For the text-containing cell, return its midpoint in (X, Y) coordinate format. 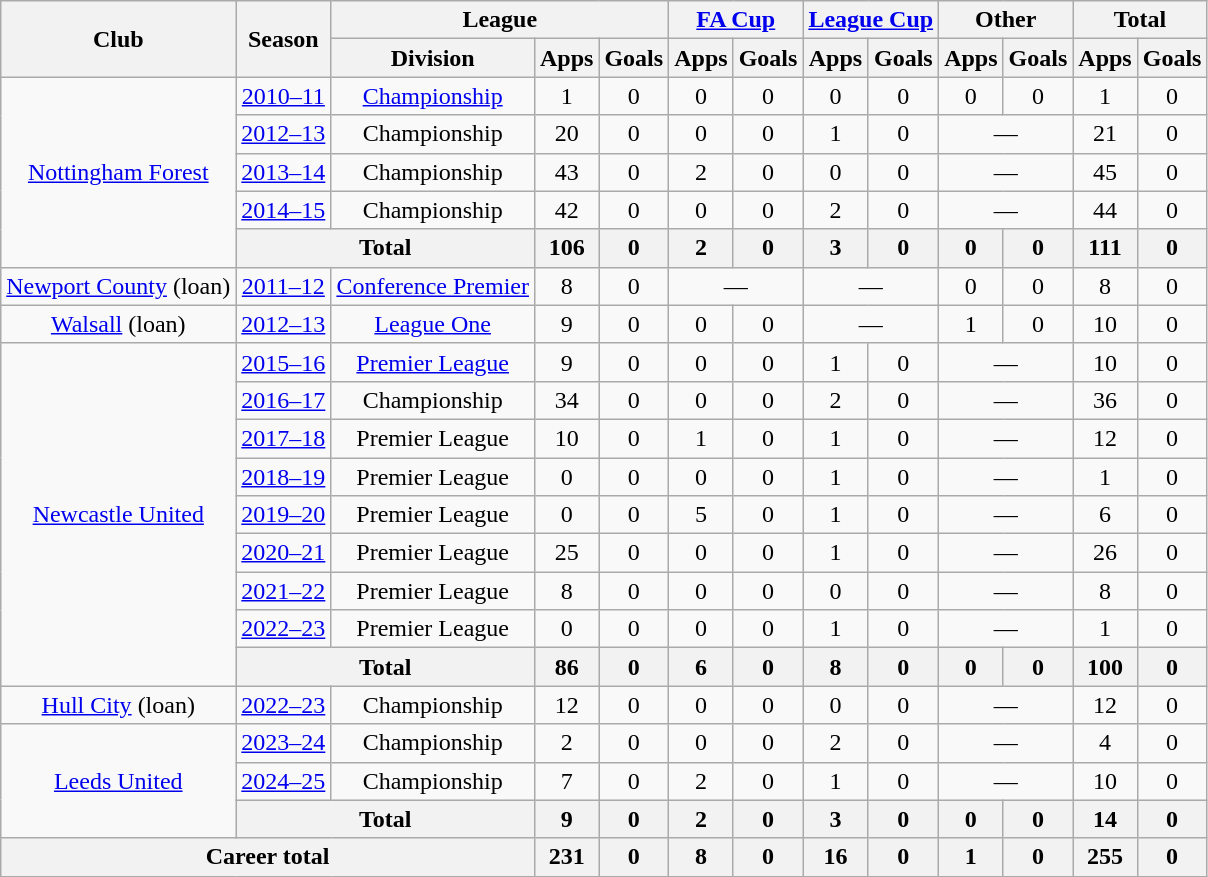
44 (1105, 210)
Career total (268, 857)
2020–21 (284, 553)
255 (1105, 857)
Season (284, 39)
Hull City (loan) (118, 705)
45 (1105, 172)
21 (1105, 134)
Walsall (loan) (118, 324)
Division (433, 58)
106 (566, 248)
4 (1105, 743)
2017–18 (284, 438)
2023–24 (284, 743)
16 (836, 857)
25 (566, 553)
100 (1105, 667)
2018–19 (284, 477)
7 (566, 781)
Nottingham Forest (118, 172)
2024–25 (284, 781)
League Cup (871, 20)
Club (118, 39)
League (500, 20)
2021–22 (284, 591)
14 (1105, 819)
2015–16 (284, 362)
43 (566, 172)
42 (566, 210)
231 (566, 857)
Newcastle United (118, 514)
2016–17 (284, 400)
20 (566, 134)
86 (566, 667)
Other (1006, 20)
26 (1105, 553)
2010–11 (284, 96)
FA Cup (736, 20)
36 (1105, 400)
2013–14 (284, 172)
Conference Premier (433, 286)
2011–12 (284, 286)
5 (701, 515)
Newport County (loan) (118, 286)
34 (566, 400)
2014–15 (284, 210)
League One (433, 324)
Leeds United (118, 781)
111 (1105, 248)
2019–20 (284, 515)
